Capture the cell that displays the provided text and extract its [x, y] central coordinate. 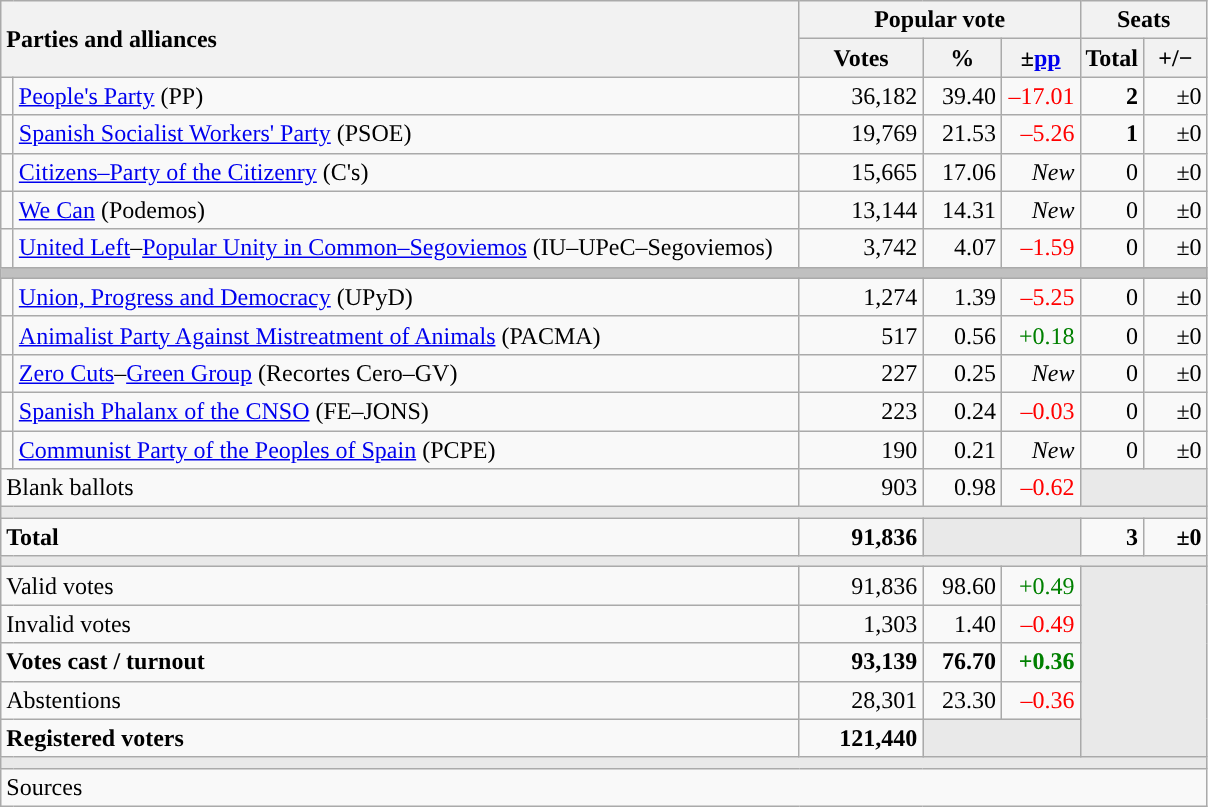
+0.49 [1040, 586]
Spanish Phalanx of the CNSO (FE–JONS) [406, 411]
–5.25 [1040, 297]
–0.36 [1040, 700]
15,665 [861, 172]
Abstentions [400, 700]
21.53 [962, 134]
3 [1112, 537]
Citizens–Party of the Citizenry (C's) [406, 172]
Union, Progress and Democracy (UPyD) [406, 297]
1.40 [962, 624]
190 [861, 449]
0.25 [962, 373]
19,769 [861, 134]
Parties and alliances [400, 39]
–5.26 [1040, 134]
Registered voters [400, 738]
Blank ballots [400, 488]
0.21 [962, 449]
We Can (Podemos) [406, 210]
1 [1112, 134]
223 [861, 411]
0.56 [962, 335]
Votes [861, 58]
3,742 [861, 248]
517 [861, 335]
–0.49 [1040, 624]
Valid votes [400, 586]
+0.36 [1040, 662]
227 [861, 373]
14.31 [962, 210]
23.30 [962, 700]
% [962, 58]
Zero Cuts–Green Group (Recortes Cero–GV) [406, 373]
Animalist Party Against Mistreatment of Animals (PACMA) [406, 335]
–0.62 [1040, 488]
13,144 [861, 210]
Votes cast / turnout [400, 662]
76.70 [962, 662]
+/− [1176, 58]
–1.59 [1040, 248]
Popular vote [940, 20]
–17.01 [1040, 96]
2 [1112, 96]
98.60 [962, 586]
+0.18 [1040, 335]
Spanish Socialist Workers' Party (PSOE) [406, 134]
39.40 [962, 96]
Invalid votes [400, 624]
1,274 [861, 297]
1.39 [962, 297]
0.98 [962, 488]
–0.03 [1040, 411]
4.07 [962, 248]
36,182 [861, 96]
0.24 [962, 411]
1,303 [861, 624]
People's Party (PP) [406, 96]
903 [861, 488]
17.06 [962, 172]
Seats [1144, 20]
Sources [604, 787]
121,440 [861, 738]
93,139 [861, 662]
±pp [1040, 58]
Communist Party of the Peoples of Spain (PCPE) [406, 449]
United Left–Popular Unity in Common–Segoviemos (IU–UPeC–Segoviemos) [406, 248]
28,301 [861, 700]
